Capture the cell that displays the provided text and extract its (x, y) central coordinate. 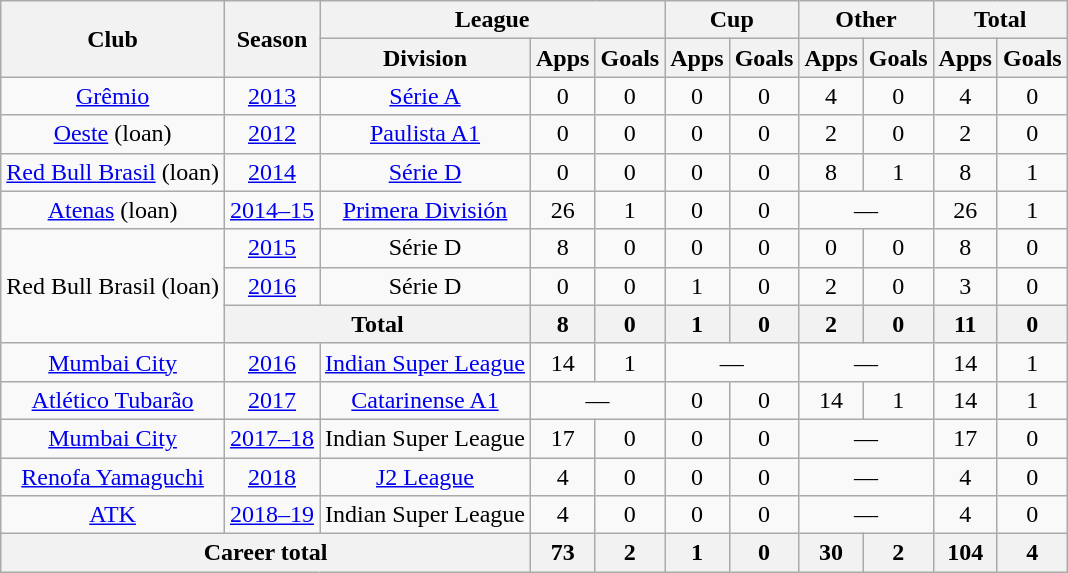
Season (272, 39)
2014 (272, 172)
Club (113, 39)
Atlético Tubarão (113, 400)
2018 (272, 477)
Division (426, 58)
Atenas (loan) (113, 210)
2017–18 (272, 438)
73 (563, 553)
ATK (113, 515)
Oeste (loan) (113, 134)
League (492, 20)
Paulista A1 (426, 134)
Série A (426, 96)
104 (965, 553)
Renofa Yamaguchi (113, 477)
Grêmio (113, 96)
2012 (272, 134)
Career total (266, 553)
Primera División (426, 210)
J2 League (426, 477)
11 (965, 324)
2015 (272, 248)
Other (866, 20)
2017 (272, 400)
3 (965, 286)
2013 (272, 96)
30 (831, 553)
Cup (732, 20)
2014–15 (272, 210)
Catarinense A1 (426, 400)
2018–19 (272, 515)
